Identify which cell holds the provided text, then report its (X, Y) central coordinate. 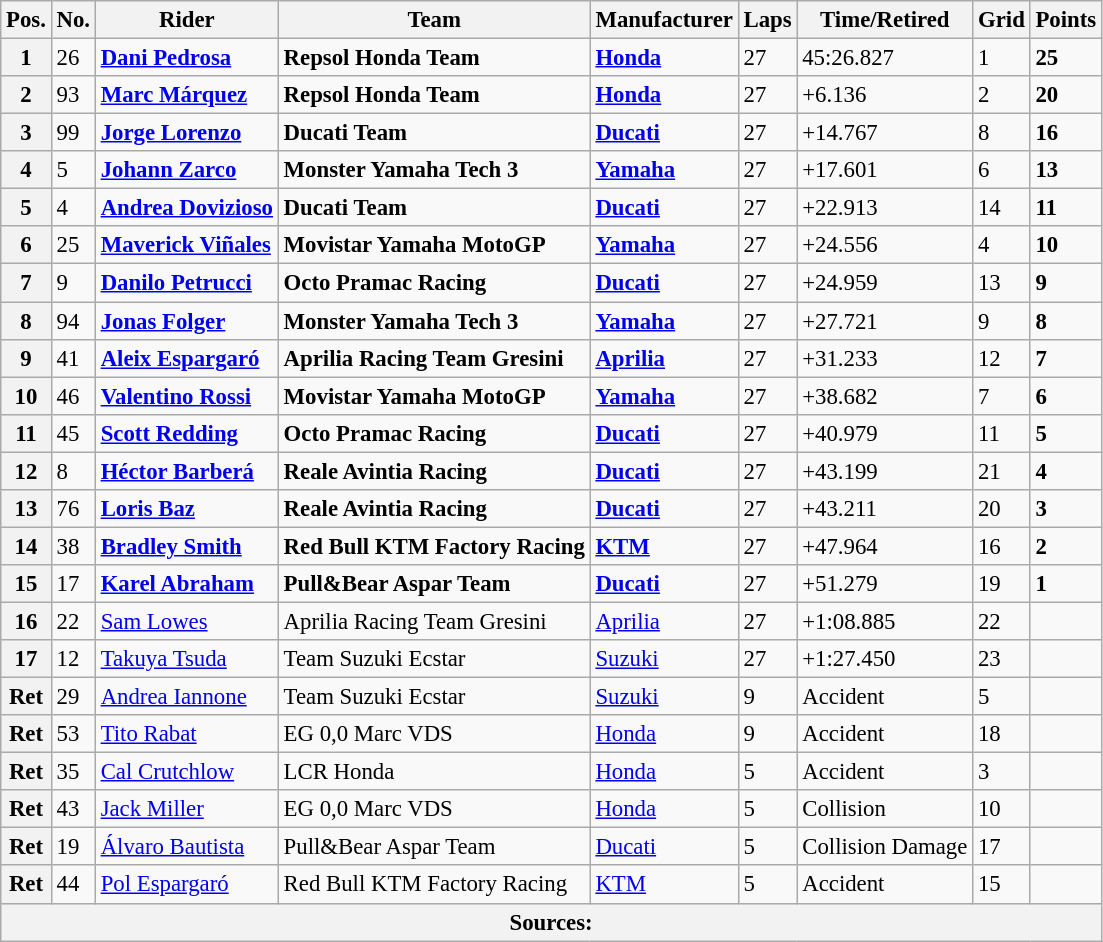
+22.913 (885, 208)
+24.959 (885, 283)
Collision Damage (885, 847)
Laps (768, 20)
18 (1002, 734)
Pos. (26, 20)
+27.721 (885, 321)
Takuya Tsuda (186, 659)
+31.233 (885, 358)
Cal Crutchlow (186, 772)
Aleix Espargaró (186, 358)
+14.767 (885, 133)
Pol Espargaró (186, 885)
53 (73, 734)
Sam Lowes (186, 621)
Jorge Lorenzo (186, 133)
Loris Baz (186, 509)
45:26.827 (885, 58)
Points (1066, 20)
Bradley Smith (186, 546)
+6.136 (885, 95)
+17.601 (885, 170)
No. (73, 20)
Héctor Barberá (186, 471)
+43.211 (885, 509)
Rider (186, 20)
Dani Pedrosa (186, 58)
Team (434, 20)
Scott Redding (186, 433)
93 (73, 95)
Tito Rabat (186, 734)
Grid (1002, 20)
46 (73, 396)
35 (73, 772)
Andrea Iannone (186, 697)
41 (73, 358)
Time/Retired (885, 20)
Maverick Viñales (186, 245)
44 (73, 885)
Jack Miller (186, 809)
Johann Zarco (186, 170)
+1:27.450 (885, 659)
+40.979 (885, 433)
+1:08.885 (885, 621)
Collision (885, 809)
76 (73, 509)
23 (1002, 659)
Sources: (552, 922)
43 (73, 809)
94 (73, 321)
Manufacturer (664, 20)
+24.556 (885, 245)
Jonas Folger (186, 321)
LCR Honda (434, 772)
Danilo Petrucci (186, 283)
+47.964 (885, 546)
Valentino Rossi (186, 396)
Álvaro Bautista (186, 847)
29 (73, 697)
26 (73, 58)
38 (73, 546)
21 (1002, 471)
99 (73, 133)
Karel Abraham (186, 584)
+38.682 (885, 396)
Andrea Dovizioso (186, 208)
+51.279 (885, 584)
+43.199 (885, 471)
Marc Márquez (186, 95)
45 (73, 433)
